Return the [X, Y] coordinate for the center point of the cell that contains the specified text.  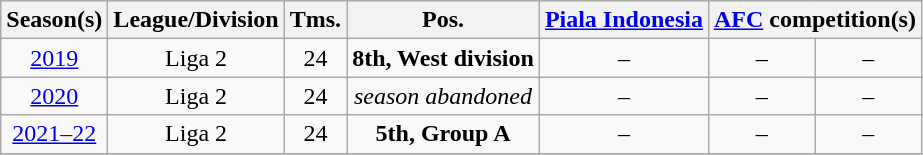
2021–22 [54, 134]
Piala Indonesia [624, 20]
Tms. [315, 20]
2020 [54, 96]
Season(s) [54, 20]
8th, West division [444, 58]
AFC competition(s) [814, 20]
Pos. [444, 20]
5th, Group A [444, 134]
2019 [54, 58]
League/Division [196, 20]
season abandoned [444, 96]
